Pinpoint the cell where the given text exists, returning its [X, Y] midpoint coordinate. 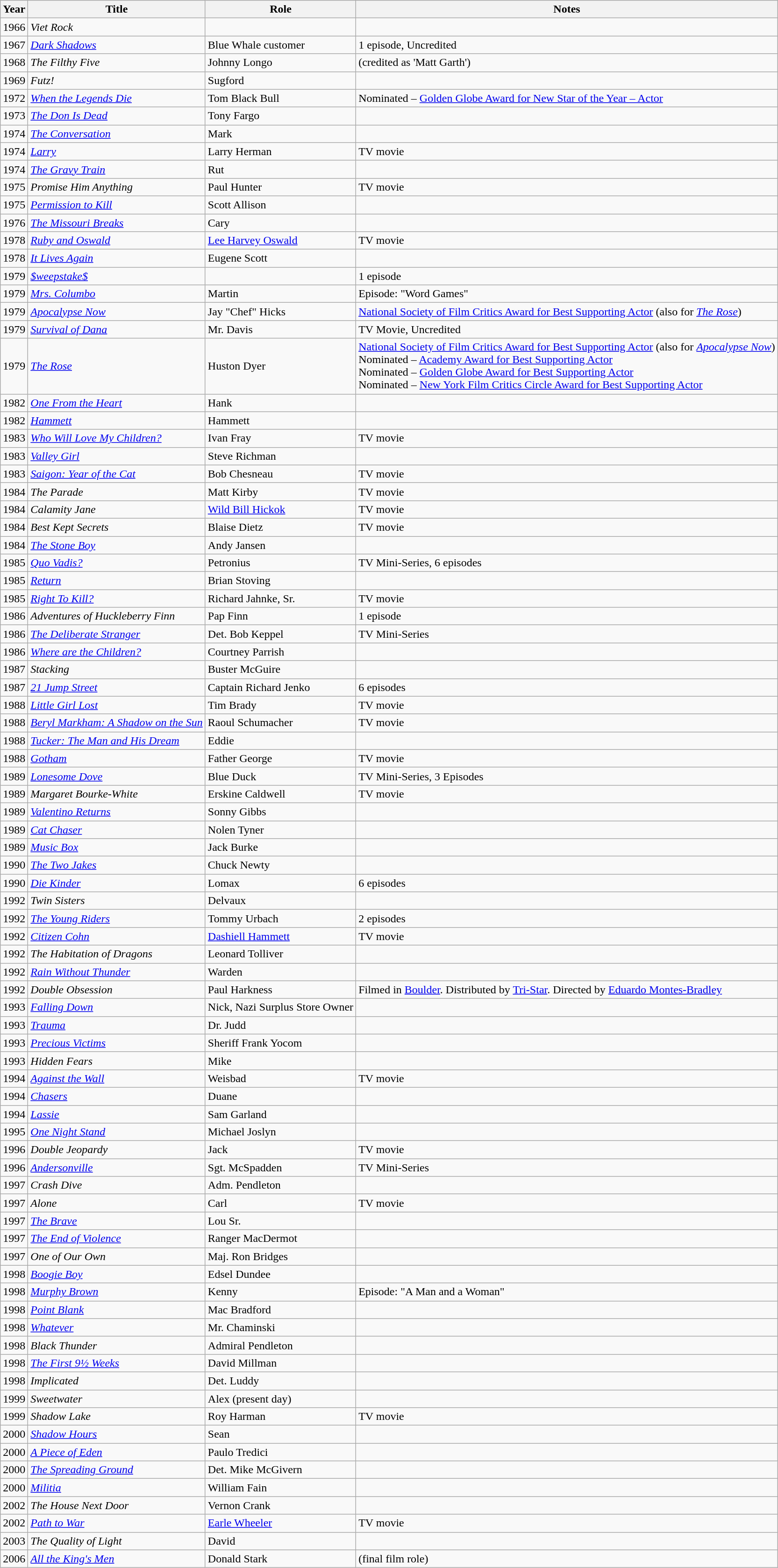
National Society of Film Critics Award for Best Supporting Actor (also for The Rose) [567, 312]
Sweetwater [117, 1398]
One Night Stand [117, 1132]
Kenny [280, 1292]
David Millman [280, 1363]
1966 [14, 27]
The Quality of Light [117, 1541]
The End of Violence [117, 1239]
Det. Luddy [280, 1381]
Apocalypse Now [117, 312]
Paulo Tredici [280, 1452]
The Stone Boy [117, 545]
Hidden Fears [117, 1061]
Citizen Cohn [117, 936]
1967 [14, 45]
Filmed in Boulder. Distributed by Tri-Star. Directed by Eduardo Montes-Bradley [567, 990]
The Spreading Ground [117, 1470]
The Rose [117, 366]
The Filthy Five [117, 63]
Jack Burke [280, 848]
Richard Jahnke, Sr. [280, 599]
1968 [14, 63]
Sugford [280, 80]
Pap Finn [280, 616]
1995 [14, 1132]
21 Jump Street [117, 687]
Episode: "Word Games" [567, 294]
When the Legends Die [117, 98]
Adm. Pendleton [280, 1185]
Where are the Children? [117, 652]
Blue Duck [280, 776]
Eugene Scott [280, 258]
Tommy Urbach [280, 919]
(final film role) [567, 1559]
1973 [14, 116]
Path to War [117, 1523]
Double Obsession [117, 990]
1 episode, Uncredited [567, 45]
Lonesome Dove [117, 776]
Earle Wheeler [280, 1523]
Paul Harkness [280, 990]
Hank [280, 403]
2006 [14, 1559]
The Two Jakes [117, 865]
Gotham [117, 758]
Mike [280, 1061]
David [280, 1541]
Quo Vadis? [117, 563]
Stacking [117, 670]
Implicated [117, 1381]
Cary [280, 223]
Mr. Chaminski [280, 1327]
TV Mini-Series, 6 episodes [567, 563]
Lee Harvey Oswald [280, 241]
Lou Sr. [280, 1221]
Andersonville [117, 1168]
Delvaux [280, 901]
Futz! [117, 80]
Det. Mike McGivern [280, 1470]
Scott Allison [280, 205]
Twin Sisters [117, 901]
One From the Heart [117, 403]
The Deliberate Stranger [117, 634]
Lomax [280, 883]
Tom Black Bull [280, 98]
Nick, Nazi Surplus Store Owner [280, 1007]
Jack [280, 1150]
Leonard Tolliver [280, 954]
Cat Chaser [117, 829]
Against the Wall [117, 1078]
All the King's Men [117, 1559]
The Parade [117, 492]
Tim Brady [280, 705]
Mr. Davis [280, 329]
Larry [117, 151]
Ranger MacDermot [280, 1239]
Valley Girl [117, 456]
Ivan Fray [280, 438]
Mrs. Columbo [117, 294]
The Habitation of Dragons [117, 954]
Warden [280, 972]
Michael Joslyn [280, 1132]
Beryl Markham: A Shadow on the Sun [117, 723]
The Brave [117, 1221]
Little Girl Lost [117, 705]
Return [117, 581]
Who Will Love My Children? [117, 438]
(credited as 'Matt Garth') [567, 63]
Martin [280, 294]
Maj. Ron Bridges [280, 1256]
Nolen Tyner [280, 829]
A Piece of Eden [117, 1452]
Blaise Dietz [280, 527]
Title [117, 9]
Saigon: Year of the Cat [117, 474]
The Don Is Dead [117, 116]
Alone [117, 1203]
Valentino Returns [117, 812]
Adventures of Huckleberry Finn [117, 616]
The Gravy Train [117, 169]
Edsel Dundee [280, 1274]
Episode: "A Man and a Woman" [567, 1292]
Mac Bradford [280, 1310]
Blue Whale customer [280, 45]
Sam Garland [280, 1114]
Eddie [280, 741]
Promise Him Anything [117, 187]
One of Our Own [117, 1256]
Crash Dive [117, 1185]
Brian Stoving [280, 581]
Erskine Caldwell [280, 794]
1976 [14, 223]
Trauma [117, 1025]
The First 9½ Weeks [117, 1363]
Lassie [117, 1114]
The Conversation [117, 134]
Duane [280, 1096]
Black Thunder [117, 1345]
TV Movie, Uncredited [567, 329]
2 episodes [567, 919]
Courtney Parrish [280, 652]
Rain Without Thunder [117, 972]
1972 [14, 98]
Petronius [280, 563]
Music Box [117, 848]
Permission to Kill [117, 205]
Alex (present day) [280, 1398]
Shadow Lake [117, 1417]
Notes [567, 9]
The Young Riders [117, 919]
Sheriff Frank Yocom [280, 1043]
Sonny Gibbs [280, 812]
Rut [280, 169]
Raoul Schumacher [280, 723]
Mark [280, 134]
Right To Kill? [117, 599]
Point Blank [117, 1310]
Det. Bob Keppel [280, 634]
Andy Jansen [280, 545]
Falling Down [117, 1007]
Whatever [117, 1327]
Bob Chesneau [280, 474]
Nominated – Golden Globe Award for New Star of the Year – Actor [567, 98]
Tucker: The Man and His Dream [117, 741]
Admiral Pendleton [280, 1345]
Murphy Brown [117, 1292]
Viet Rock [117, 27]
Tony Fargo [280, 116]
Buster McGuire [280, 670]
Calamity Jane [117, 509]
Chuck Newty [280, 865]
Precious Victims [117, 1043]
Captain Richard Jenko [280, 687]
Die Kinder [117, 883]
Johnny Longo [280, 63]
2003 [14, 1541]
Jay "Chef" Hicks [280, 312]
Double Jeopardy [117, 1150]
Roy Harman [280, 1417]
Weisbad [280, 1078]
Huston Dyer [280, 366]
Boogie Boy [117, 1274]
$weepstake$ [117, 276]
1969 [14, 80]
Best Kept Secrets [117, 527]
Father George [280, 758]
The House Next Door [117, 1505]
Wild Bill Hickok [280, 509]
Paul Hunter [280, 187]
William Fain [280, 1488]
Role [280, 9]
Dashiell Hammett [280, 936]
Dr. Judd [280, 1025]
It Lives Again [117, 258]
Militia [117, 1488]
Ruby and Oswald [117, 241]
Larry Herman [280, 151]
Year [14, 9]
Donald Stark [280, 1559]
Carl [280, 1203]
Dark Shadows [117, 45]
Steve Richman [280, 456]
Shadow Hours [117, 1434]
Chasers [117, 1096]
Margaret Bourke-White [117, 794]
Vernon Crank [280, 1505]
Sgt. McSpadden [280, 1168]
Survival of Dana [117, 329]
The Missouri Breaks [117, 223]
Matt Kirby [280, 492]
Sean [280, 1434]
TV Mini-Series, 3 Episodes [567, 776]
